Return the (X, Y) coordinate for the center point of the cell that contains the specified text.  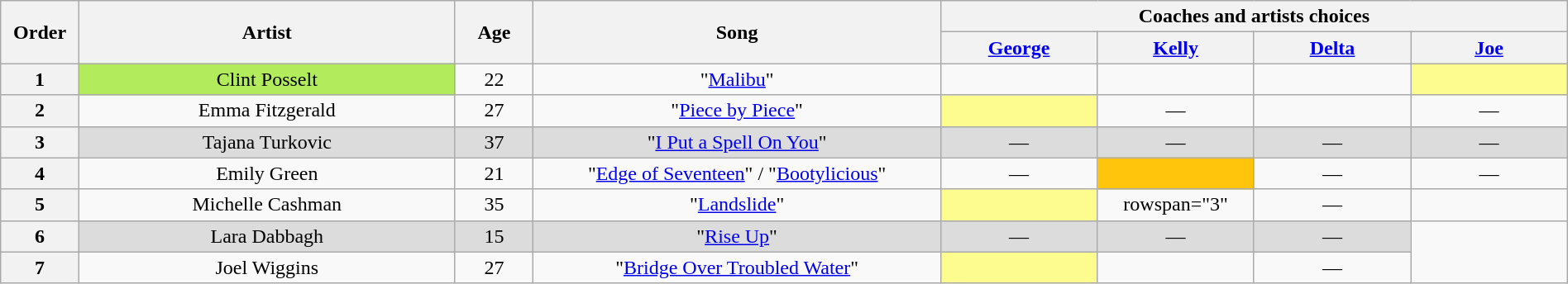
"Edge of Seventeen" / "Bootylicious" (738, 173)
2 (40, 111)
1 (40, 79)
7 (40, 267)
Emily Green (266, 173)
22 (495, 79)
"Rise Up" (738, 236)
35 (495, 205)
Clint Posselt (266, 79)
"Piece by Piece" (738, 111)
"Landslide" (738, 205)
Lara Dabbagh (266, 236)
Kelly (1176, 48)
George (1019, 48)
"I Put a Spell On You" (738, 142)
6 (40, 236)
37 (495, 142)
4 (40, 173)
21 (495, 173)
Delta (1331, 48)
Tajana Turkovic (266, 142)
Joel Wiggins (266, 267)
Order (40, 32)
Artist (266, 32)
"Malibu" (738, 79)
Song (738, 32)
5 (40, 205)
Michelle Cashman (266, 205)
Age (495, 32)
3 (40, 142)
"Bridge Over Troubled Water" (738, 267)
Coaches and artists choices (1254, 17)
Joe (1489, 48)
15 (495, 236)
rowspan="3" (1176, 205)
Emma Fitzgerald (266, 111)
